For the text-containing cell, return its midpoint in (X, Y) coordinate format. 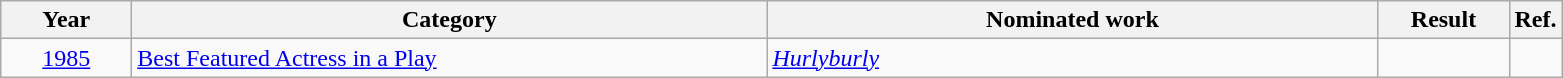
Nominated work (1072, 20)
Ref. (1536, 20)
Category (450, 20)
Best Featured Actress in a Play (450, 58)
Year (66, 20)
Result (1444, 20)
1985 (66, 58)
Hurlyburly (1072, 58)
